Extract the (x, y) coordinate from the center of the cell holding the provided text.  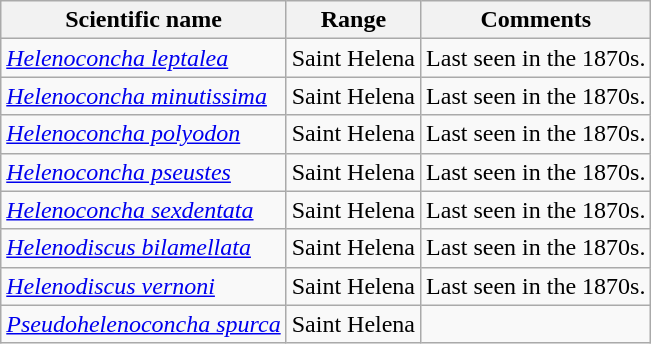
Comments (536, 20)
Range (353, 20)
Helenoconcha minutissima (144, 96)
Helenoconcha polyodon (144, 134)
Scientific name (144, 20)
Helenodiscus vernoni (144, 286)
Pseudohelenoconcha spurca (144, 324)
Helenoconcha leptalea (144, 58)
Helenoconcha sexdentata (144, 210)
Helenodiscus bilamellata (144, 248)
Helenoconcha pseustes (144, 172)
